Pinpoint the cell where the given text exists, returning its (x, y) midpoint coordinate. 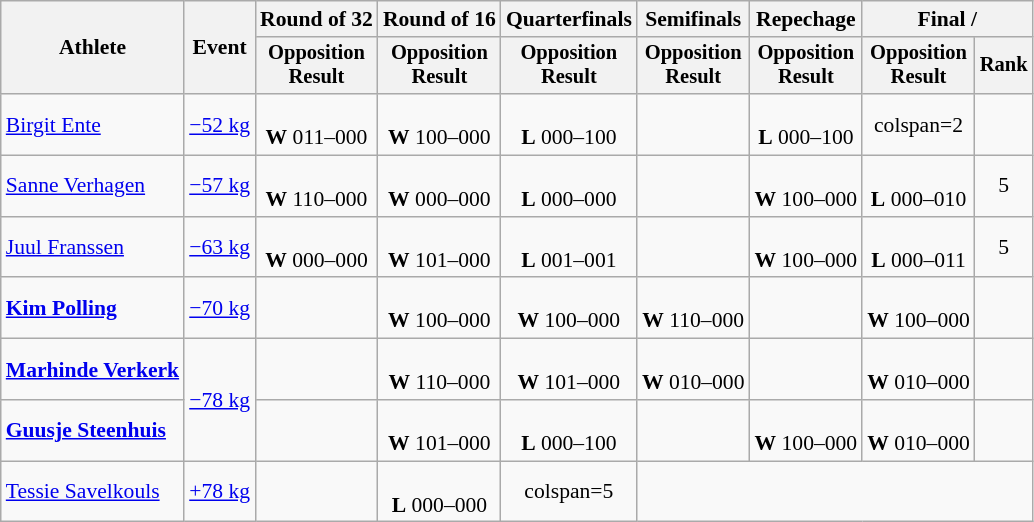
Quarterfinals (569, 19)
Juul Franssen (92, 248)
−70 kg (220, 308)
Athlete (92, 48)
Round of 32 (316, 19)
Repechage (806, 19)
Guusje Steenhuis (92, 430)
Round of 16 (440, 19)
−63 kg (220, 248)
L 000–010 (918, 186)
+78 kg (220, 492)
Semifinals (694, 19)
Marhinde Verkerk (92, 370)
−78 kg (220, 400)
−57 kg (220, 186)
Tessie Savelkouls (92, 492)
colspan=5 (569, 492)
−52 kg (220, 124)
Sanne Verhagen (92, 186)
Final / (947, 19)
Kim Polling (92, 308)
L 000–011 (918, 248)
colspan=2 (918, 124)
Birgit Ente (92, 124)
W 011–000 (316, 124)
Rank (1004, 66)
L 001–001 (569, 248)
Event (220, 48)
